Extract the [X, Y] coordinate from the center of the cell holding the provided text.  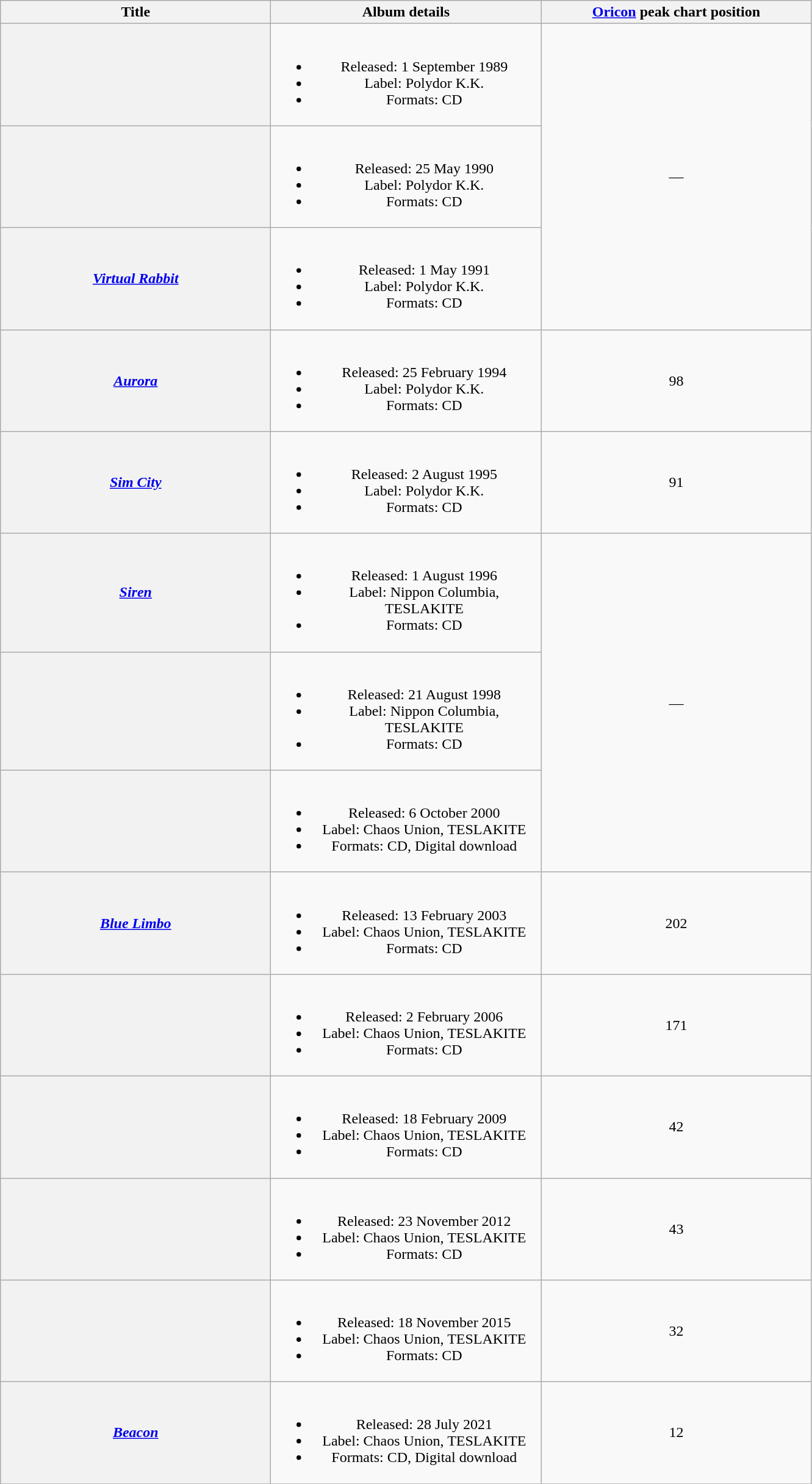
Title [135, 12]
Released: 25 February 1994Label: Polydor K.K.Formats: CD [406, 381]
Beacon [135, 1433]
Oricon peak chart position [676, 12]
202 [676, 923]
43 [676, 1229]
Released: 18 November 2015Label: Chaos Union, TESLAKITEFormats: CD [406, 1331]
Released: 6 October 2000Label: Chaos Union, TESLAKITEFormats: CD, Digital download [406, 821]
12 [676, 1433]
Album details [406, 12]
171 [676, 1025]
Released: 2 August 1995Label: Polydor K.K.Formats: CD [406, 482]
Released: 1 August 1996Label: Nippon Columbia, TESLAKITEFormats: CD [406, 593]
32 [676, 1331]
Released: 1 May 1991Label: Polydor K.K.Formats: CD [406, 278]
Released: 2 February 2006Label: Chaos Union, TESLAKITEFormats: CD [406, 1025]
42 [676, 1126]
Released: 21 August 1998Label: Nippon Columbia, TESLAKITEFormats: CD [406, 711]
Sim City [135, 482]
91 [676, 482]
Released: 23 November 2012Label: Chaos Union, TESLAKITEFormats: CD [406, 1229]
Aurora [135, 381]
Released: 13 February 2003Label: Chaos Union, TESLAKITEFormats: CD [406, 923]
98 [676, 381]
Released: 25 May 1990Label: Polydor K.K.Formats: CD [406, 177]
Released: 28 July 2021Label: Chaos Union, TESLAKITEFormats: CD, Digital download [406, 1433]
Blue Limbo [135, 923]
Siren [135, 593]
Released: 1 September 1989Label: Polydor K.K.Formats: CD [406, 74]
Virtual Rabbit [135, 278]
Released: 18 February 2009Label: Chaos Union, TESLAKITEFormats: CD [406, 1126]
